Scan for the cell matching the given text and deliver its [x, y] coordinate at center. 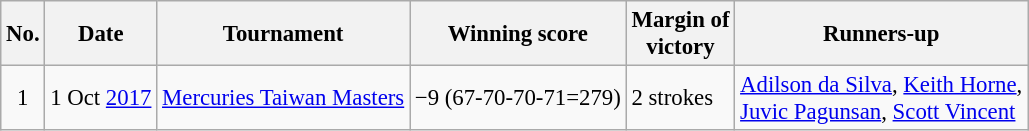
Tournament [284, 34]
No. [23, 34]
Margin ofvictory [680, 34]
1 [23, 98]
Winning score [518, 34]
Mercuries Taiwan Masters [284, 98]
1 Oct 2017 [101, 98]
Date [101, 34]
Adilson da Silva, Keith Horne, Juvic Pagunsan, Scott Vincent [882, 98]
Runners-up [882, 34]
−9 (67-70-70-71=279) [518, 98]
2 strokes [680, 98]
